Extract the (X, Y) coordinate from the center of the cell holding the provided text.  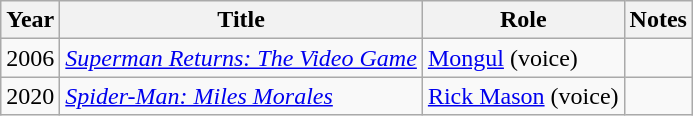
Mongul (voice) (523, 58)
Role (523, 20)
Year (30, 20)
Superman Returns: The Video Game (242, 58)
2020 (30, 96)
Notes (658, 20)
Rick Mason (voice) (523, 96)
2006 (30, 58)
Spider-Man: Miles Morales (242, 96)
Title (242, 20)
